Scan for the cell matching the given text and deliver its [X, Y] coordinate at center. 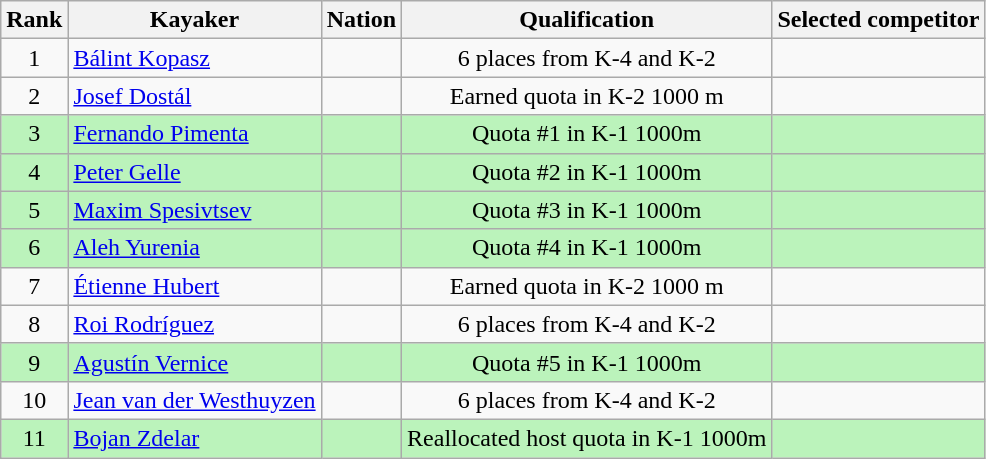
5 [34, 210]
Quota #1 in K-1 1000m [587, 134]
8 [34, 324]
4 [34, 172]
Bálint Kopasz [194, 58]
Bojan Zdelar [194, 438]
11 [34, 438]
Jean van der Westhuyzen [194, 400]
Kayaker [194, 20]
Rank [34, 20]
Aleh Yurenia [194, 248]
Josef Dostál [194, 96]
6 [34, 248]
Qualification [587, 20]
Fernando Pimenta [194, 134]
Reallocated host quota in K-1 1000m [587, 438]
Quota #4 in K-1 1000m [587, 248]
2 [34, 96]
1 [34, 58]
9 [34, 362]
Selected competitor [878, 20]
Peter Gelle [194, 172]
Étienne Hubert [194, 286]
Quota #2 in K-1 1000m [587, 172]
3 [34, 134]
Nation [361, 20]
Agustín Vernice [194, 362]
7 [34, 286]
Roi Rodríguez [194, 324]
Maxim Spesivtsev [194, 210]
10 [34, 400]
Quota #5 in K-1 1000m [587, 362]
Quota #3 in K-1 1000m [587, 210]
